Return [x, y] of the center of cell containing provided text 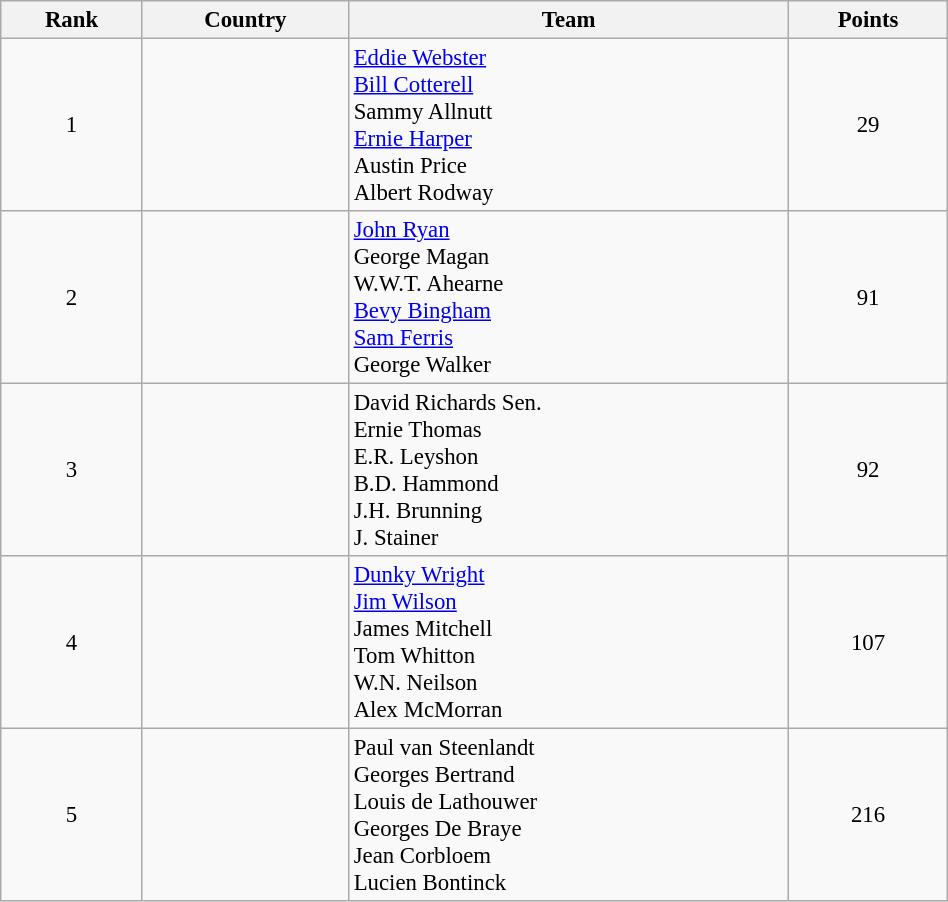
91 [868, 298]
Team [568, 20]
2 [72, 298]
Rank [72, 20]
Points [868, 20]
92 [868, 470]
1 [72, 126]
5 [72, 816]
4 [72, 642]
107 [868, 642]
216 [868, 816]
David Richards Sen.Ernie ThomasE.R. LeyshonB.D. HammondJ.H. BrunningJ. Stainer [568, 470]
Eddie WebsterBill CotterellSammy AllnuttErnie HarperAustin PriceAlbert Rodway [568, 126]
John RyanGeorge MaganW.W.T. AhearneBevy BinghamSam FerrisGeorge Walker [568, 298]
Country [245, 20]
Dunky WrightJim WilsonJames MitchellTom WhittonW.N. NeilsonAlex McMorran [568, 642]
29 [868, 126]
Paul van SteenlandtGeorges BertrandLouis de LathouwerGeorges De BrayeJean CorbloemLucien Bontinck [568, 816]
3 [72, 470]
